Return the (X, Y) coordinate for the center point of the cell that contains the specified text.  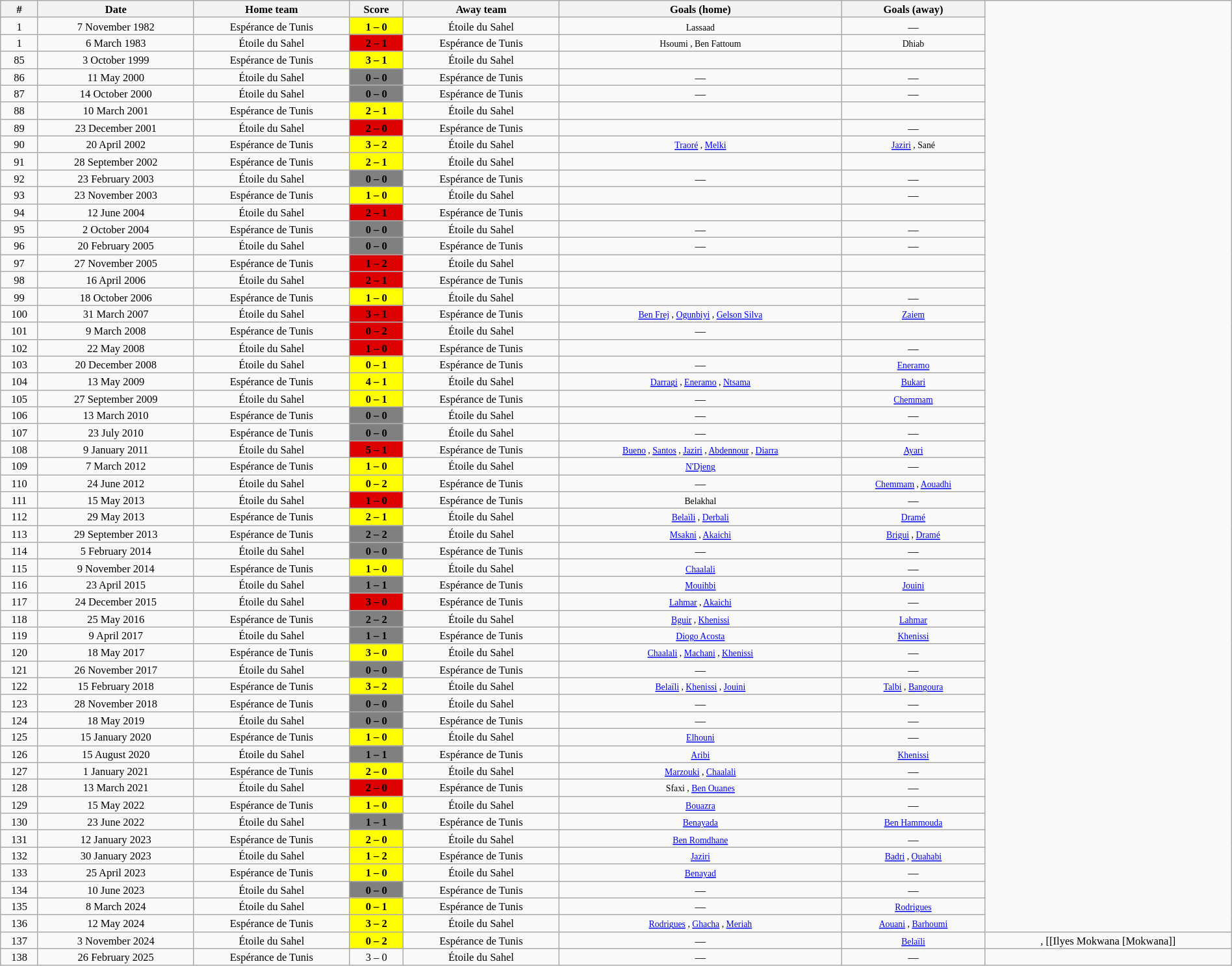
27 September 2009 (116, 398)
25 April 2023 (116, 872)
8 March 2024 (116, 906)
Bueno , Santos , Jaziri , Abdennour , Diarra (700, 449)
97 (19, 263)
2 October 2004 (116, 229)
109 (19, 466)
124 (19, 720)
Msakni , Akaichi (700, 534)
Lassaad (700, 26)
90 (19, 144)
20 April 2002 (116, 144)
93 (19, 195)
Jaziri (700, 856)
Traoré , Melki (700, 144)
103 (19, 364)
Rodrigues , Ghacha , Meriah (700, 923)
Hsoumi , Ben Fattoum (700, 43)
94 (19, 212)
9 March 2008 (116, 331)
23 July 2010 (116, 432)
20 February 2005 (116, 246)
4 – 1 (377, 381)
Ben Romdhane (700, 839)
Belaïli (913, 940)
110 (19, 483)
Badri , Ouahabi (913, 856)
9 April 2017 (116, 635)
Ben Hammouda (913, 822)
Bguir , Khenissi (700, 618)
123 (19, 703)
22 May 2008 (116, 348)
9 January 2011 (116, 449)
1 January 2021 (116, 771)
89 (19, 127)
Chaalali (700, 568)
Home team (272, 9)
105 (19, 398)
13 May 2009 (116, 381)
N'Djeng (700, 466)
138 (19, 957)
10 June 2023 (116, 889)
99 (19, 297)
13 March 2010 (116, 415)
Belaïli , Khenissi , Jouini (700, 686)
Sfaxi , Ben Ouanes (700, 788)
132 (19, 856)
10 March 2001 (116, 110)
7 March 2012 (116, 466)
116 (19, 585)
5 February 2014 (116, 551)
95 (19, 229)
112 (19, 517)
119 (19, 635)
11 May 2000 (116, 77)
100 (19, 314)
136 (19, 923)
125 (19, 737)
126 (19, 754)
31 March 2007 (116, 314)
5 – 1 (377, 449)
Belakhal (700, 500)
15 May 2022 (116, 805)
91 (19, 161)
15 August 2020 (116, 754)
122 (19, 686)
Chemmam , Aouadhi (913, 483)
, [[Ilyes Mokwana [Mokwana]] (1108, 940)
15 May 2013 (116, 500)
Goals (away) (913, 9)
102 (19, 348)
98 (19, 280)
131 (19, 839)
101 (19, 331)
9 November 2014 (116, 568)
12 May 2024 (116, 923)
Diogo Acosta (700, 635)
134 (19, 889)
18 May 2017 (116, 652)
Dramé (913, 517)
Jouini (913, 585)
30 January 2023 (116, 856)
92 (19, 178)
18 October 2006 (116, 297)
Talbi , Bangoura (913, 686)
Darragi , Eneramo , Ntsama (700, 381)
87 (19, 94)
20 December 2008 (116, 364)
Score (377, 9)
Zaiem (913, 314)
28 November 2018 (116, 703)
86 (19, 77)
16 April 2006 (116, 280)
Aouani , Barhoumi (913, 923)
127 (19, 771)
115 (19, 568)
Chemmam (913, 398)
Goals (home) (700, 9)
Ben Frej , Ogunbiyi , Gelson Silva (700, 314)
111 (19, 500)
3 November 2024 (116, 940)
24 December 2015 (116, 602)
85 (19, 60)
18 May 2019 (116, 720)
Aribi (700, 754)
88 (19, 110)
128 (19, 788)
Benayada (700, 822)
26 November 2017 (116, 669)
Lahmar (913, 618)
23 February 2003 (116, 178)
14 October 2000 (116, 94)
133 (19, 872)
104 (19, 381)
29 September 2013 (116, 534)
23 November 2003 (116, 195)
15 January 2020 (116, 737)
Rodrigues (913, 906)
137 (19, 940)
7 November 1982 (116, 26)
Brigui , Dramé (913, 534)
Marzouki , Chaalali (700, 771)
26 February 2025 (116, 957)
96 (19, 246)
Dhiab (913, 43)
106 (19, 415)
23 April 2015 (116, 585)
135 (19, 906)
Benayad (700, 872)
12 January 2023 (116, 839)
23 December 2001 (116, 127)
23 June 2022 (116, 822)
Bouazra (700, 805)
118 (19, 618)
Jaziri , Sané (913, 144)
6 March 1983 (116, 43)
27 November 2005 (116, 263)
129 (19, 805)
Ayari (913, 449)
114 (19, 551)
117 (19, 602)
Elhouni (700, 737)
29 May 2013 (116, 517)
12 June 2004 (116, 212)
Away team (481, 9)
Eneramo (913, 364)
# (19, 9)
130 (19, 822)
13 March 2021 (116, 788)
Date (116, 9)
107 (19, 432)
24 June 2012 (116, 483)
15 February 2018 (116, 686)
108 (19, 449)
3 October 1999 (116, 60)
121 (19, 669)
120 (19, 652)
113 (19, 534)
Mouihbi (700, 585)
Lahmar , Akaichi (700, 602)
Belaïli , Derbali (700, 517)
Bukari (913, 381)
28 September 2002 (116, 161)
Chaalali , Machani , Khenissi (700, 652)
25 May 2016 (116, 618)
